Pinpoint the cell where the given text exists, returning its (x, y) midpoint coordinate. 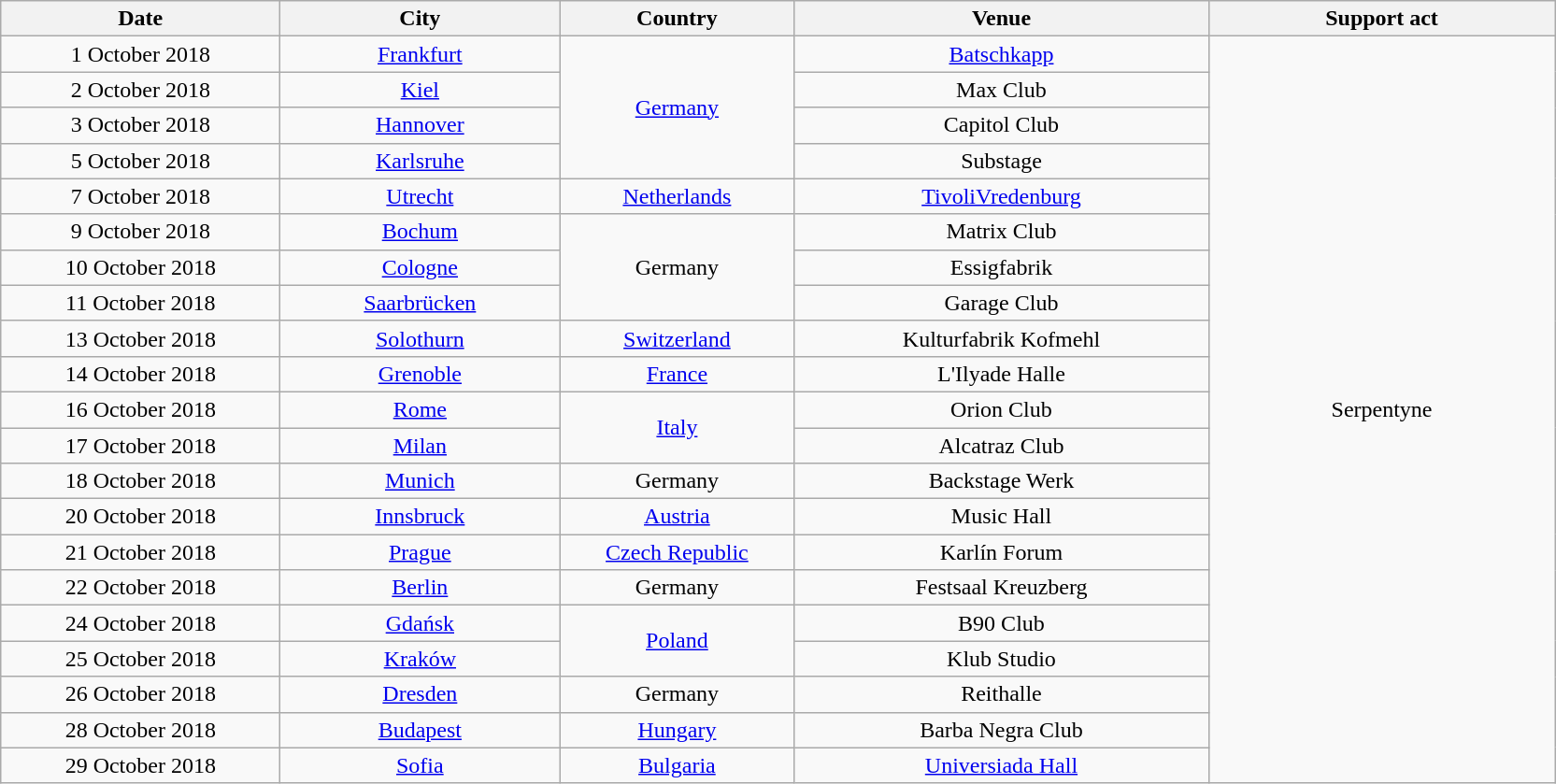
29 October 2018 (140, 765)
1 October 2018 (140, 54)
Bulgaria (677, 765)
Prague (421, 552)
Utrecht (421, 196)
L'Ilyade Halle (1002, 374)
Solothurn (421, 338)
24 October 2018 (140, 623)
Grenoble (421, 374)
Universiada Hall (1002, 765)
Venue (1002, 19)
17 October 2018 (140, 446)
11 October 2018 (140, 303)
25 October 2018 (140, 659)
3 October 2018 (140, 125)
Backstage Werk (1002, 481)
Italy (677, 427)
Barba Negra Club (1002, 730)
Garage Club (1002, 303)
Dresden (421, 694)
City (421, 19)
2 October 2018 (140, 90)
Serpentyne (1381, 409)
14 October 2018 (140, 374)
13 October 2018 (140, 338)
Karlín Forum (1002, 552)
Matrix Club (1002, 232)
Hannover (421, 125)
Music Hall (1002, 517)
7 October 2018 (140, 196)
21 October 2018 (140, 552)
Batschkapp (1002, 54)
10 October 2018 (140, 267)
Essigfabrik (1002, 267)
Klub Studio (1002, 659)
Frankfurt (421, 54)
Sofia (421, 765)
Milan (421, 446)
France (677, 374)
Munich (421, 481)
Poland (677, 641)
Max Club (1002, 90)
Date (140, 19)
28 October 2018 (140, 730)
20 October 2018 (140, 517)
Karlsruhe (421, 161)
Gdańsk (421, 623)
Orion Club (1002, 409)
Kraków (421, 659)
Capitol Club (1002, 125)
Festsaal Kreuzberg (1002, 588)
Country (677, 19)
Support act (1381, 19)
Austria (677, 517)
Reithalle (1002, 694)
TivoliVredenburg (1002, 196)
Budapest (421, 730)
Cologne (421, 267)
Switzerland (677, 338)
Bochum (421, 232)
Innsbruck (421, 517)
Saarbrücken (421, 303)
Substage (1002, 161)
Kiel (421, 90)
Hungary (677, 730)
18 October 2018 (140, 481)
26 October 2018 (140, 694)
Czech Republic (677, 552)
Kulturfabrik Kofmehl (1002, 338)
9 October 2018 (140, 232)
Alcatraz Club (1002, 446)
B90 Club (1002, 623)
22 October 2018 (140, 588)
5 October 2018 (140, 161)
Netherlands (677, 196)
Rome (421, 409)
Berlin (421, 588)
16 October 2018 (140, 409)
